For the text-containing cell, return its midpoint in [x, y] coordinate format. 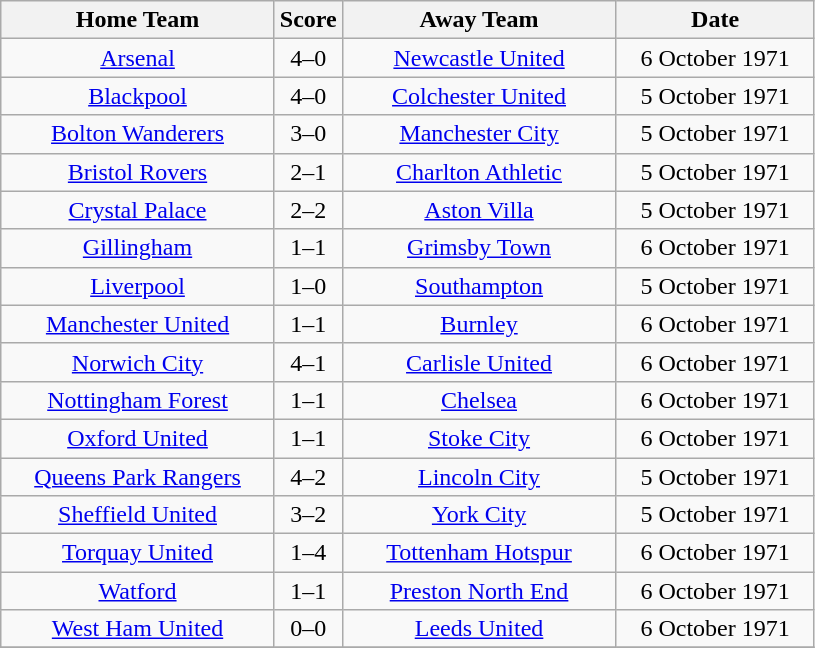
Liverpool [138, 286]
Colchester United [479, 96]
Score [308, 20]
Manchester City [479, 134]
Bristol Rovers [138, 172]
Grimsby Town [479, 248]
0–0 [308, 629]
York City [479, 515]
Crystal Palace [138, 210]
Chelsea [479, 400]
2–2 [308, 210]
Nottingham Forest [138, 400]
Newcastle United [479, 58]
Leeds United [479, 629]
1–0 [308, 286]
Away Team [479, 20]
West Ham United [138, 629]
Charlton Athletic [479, 172]
Preston North End [479, 591]
Torquay United [138, 553]
4–1 [308, 362]
Watford [138, 591]
Norwich City [138, 362]
Queens Park Rangers [138, 477]
Southampton [479, 286]
Tottenham Hotspur [479, 553]
Aston Villa [479, 210]
Date [716, 20]
Bolton Wanderers [138, 134]
Sheffield United [138, 515]
Burnley [479, 324]
Manchester United [138, 324]
Stoke City [479, 438]
Lincoln City [479, 477]
Blackpool [138, 96]
3–0 [308, 134]
Gillingham [138, 248]
Carlisle United [479, 362]
Home Team [138, 20]
Arsenal [138, 58]
4–2 [308, 477]
1–4 [308, 553]
2–1 [308, 172]
3–2 [308, 515]
Oxford United [138, 438]
